Extract the [x, y] coordinate from the center of the cell holding the provided text.  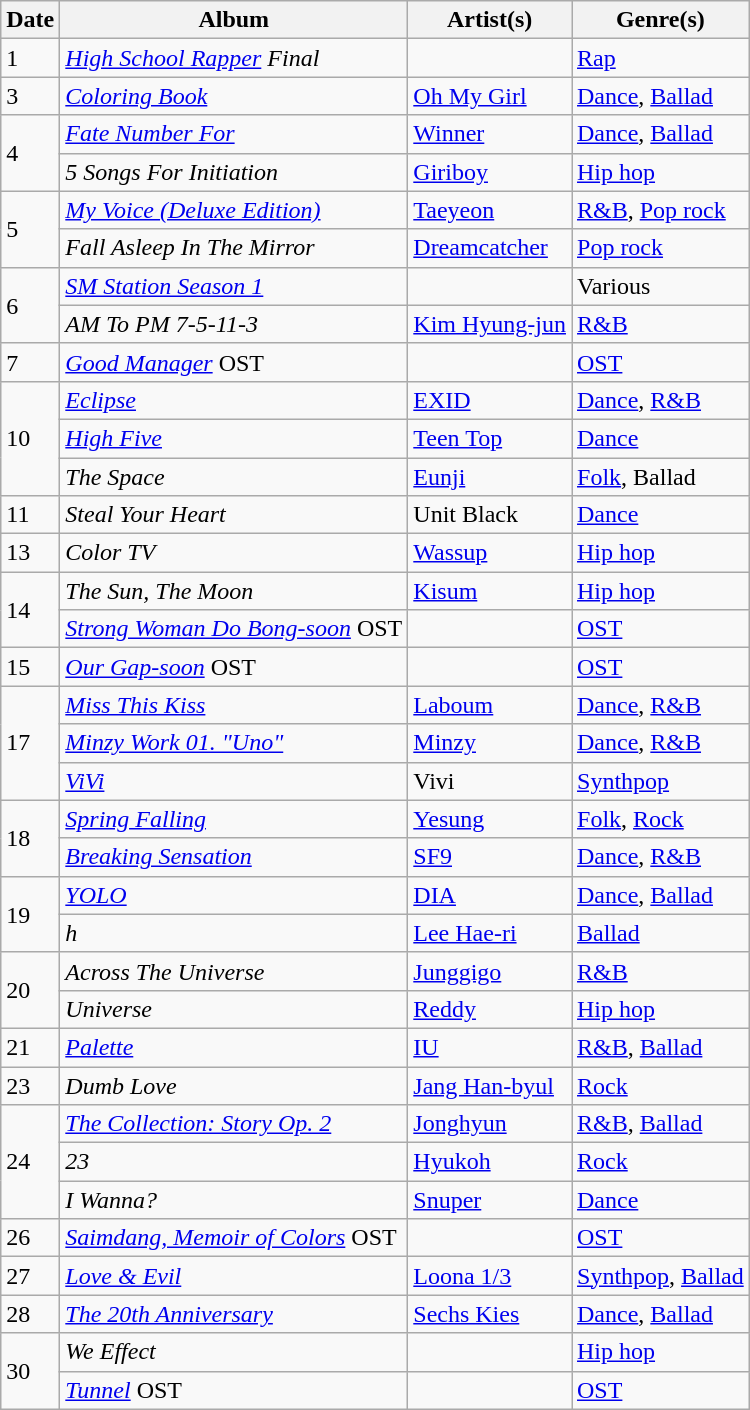
Genre(s) [661, 20]
Synthpop, Ballad [661, 1276]
Snuper [490, 1200]
Fate Number For [234, 134]
Spring Falling [234, 819]
Eunji [490, 477]
11 [30, 515]
14 [30, 610]
18 [30, 838]
Eclipse [234, 400]
Minzy Work 01. "Uno" [234, 743]
Across The Universe [234, 971]
Yesung [490, 819]
ViVi [234, 781]
I Wanna? [234, 1200]
Vivi [490, 781]
27 [30, 1276]
R&B, Pop rock [661, 210]
Jang Han-byul [490, 1085]
Wassup [490, 553]
Taeyeon [490, 210]
Dreamcatcher [490, 248]
Coloring Book [234, 96]
Color TV [234, 553]
Sechs Kies [490, 1314]
Good Manager OST [234, 362]
15 [30, 667]
YOLO [234, 895]
24 [30, 1162]
28 [30, 1314]
The Collection: Story Op. 2 [234, 1124]
Giriboy [490, 172]
Hyukoh [490, 1162]
Breaking Sensation [234, 857]
Jonghyun [490, 1124]
Saimdang, Memoir of Colors OST [234, 1238]
20 [30, 990]
1 [30, 58]
13 [30, 553]
Folk, Rock [661, 819]
The Space [234, 477]
Strong Woman Do Bong-soon OST [234, 629]
High Five [234, 438]
Pop rock [661, 248]
DIA [490, 895]
Tunnel OST [234, 1390]
Lee Hae-ri [490, 933]
Kisum [490, 591]
19 [30, 914]
Fall Asleep In The Mirror [234, 248]
The 20th Anniversary [234, 1314]
Laboum [490, 705]
SF9 [490, 857]
Ballad [661, 933]
4 [30, 153]
Teen Top [490, 438]
h [234, 933]
Palette [234, 1047]
EXID [490, 400]
Album [234, 20]
30 [30, 1371]
SM Station Season 1 [234, 286]
Dumb Love [234, 1085]
Unit Black [490, 515]
Date [30, 20]
Various [661, 286]
My Voice (Deluxe Edition) [234, 210]
26 [30, 1238]
7 [30, 362]
Loona 1/3 [490, 1276]
Minzy [490, 743]
Love & Evil [234, 1276]
We Effect [234, 1352]
Steal Your Heart [234, 515]
5 Songs For Initiation [234, 172]
5 [30, 229]
Reddy [490, 1009]
10 [30, 438]
Kim Hyung-jun [490, 324]
Artist(s) [490, 20]
3 [30, 96]
Universe [234, 1009]
17 [30, 743]
Rap [661, 58]
6 [30, 305]
Our Gap-soon OST [234, 667]
High School Rapper Final [234, 58]
Winner [490, 134]
Synthpop [661, 781]
Oh My Girl [490, 96]
Folk, Ballad [661, 477]
IU [490, 1047]
Junggigo [490, 971]
21 [30, 1047]
Miss This Kiss [234, 705]
The Sun, The Moon [234, 591]
AM To PM 7-5-11-3 [234, 324]
